Locate the cell with the specified text and output its (x, y) center coordinate. 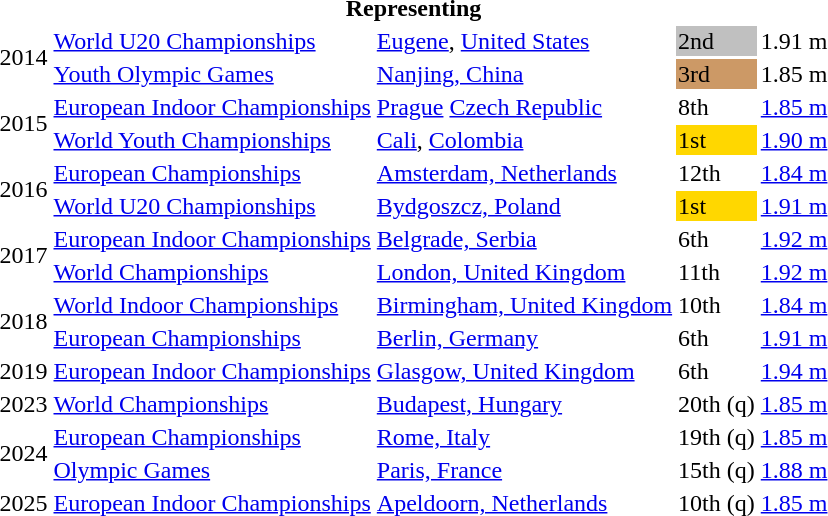
Nanjing, China (524, 74)
Rome, Italy (524, 437)
19th (q) (717, 437)
Amsterdam, Netherlands (524, 173)
Budapest, Hungary (524, 404)
15th (q) (717, 470)
Glasgow, United Kingdom (524, 371)
London, United Kingdom (524, 272)
11th (717, 272)
8th (717, 107)
Cali, Colombia (524, 140)
10th (717, 305)
3rd (717, 74)
Paris, France (524, 470)
Youth Olympic Games (212, 74)
2nd (717, 41)
Bydgoszcz, Poland (524, 206)
Prague Czech Republic (524, 107)
20th (q) (717, 404)
Eugene, United States (524, 41)
Berlin, Germany (524, 338)
Olympic Games (212, 470)
12th (717, 173)
World Indoor Championships (212, 305)
Belgrade, Serbia (524, 239)
Birmingham, United Kingdom (524, 305)
World Youth Championships (212, 140)
